For the text-containing cell, return its midpoint in (x, y) coordinate format. 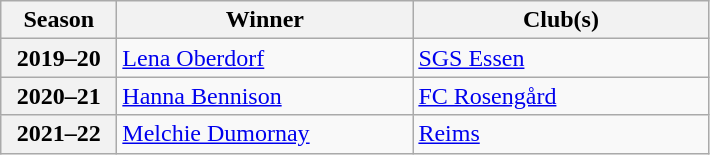
FC Rosengård (561, 96)
Reims (561, 134)
Season (59, 20)
2021–22 (59, 134)
Club(s) (561, 20)
Melchie Dumornay (265, 134)
SGS Essen (561, 58)
Lena Oberdorf (265, 58)
2020–21 (59, 96)
2019–20 (59, 58)
Winner (265, 20)
Hanna Bennison (265, 96)
